Output the [X, Y] coordinate of the center of the cell containing the given text.  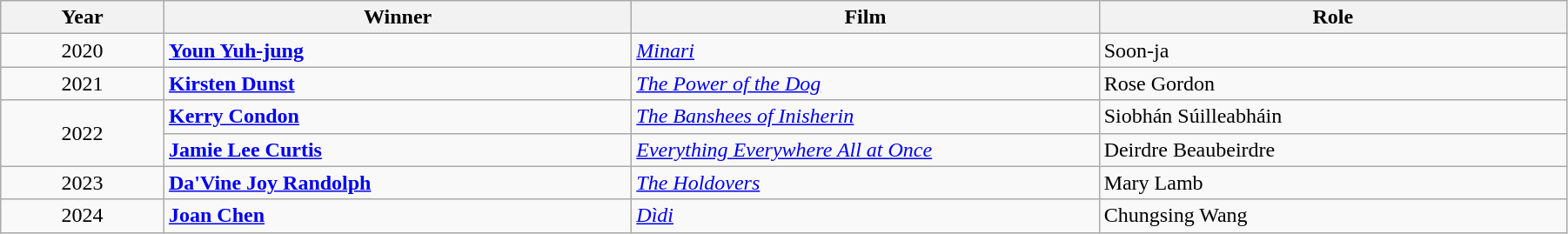
The Holdovers [865, 183]
Soon-ja [1333, 50]
Da'Vine Joy Randolph [397, 183]
Youn Yuh-jung [397, 50]
2022 [83, 133]
2023 [83, 183]
Kirsten Dunst [397, 84]
Kerry Condon [397, 117]
Year [83, 17]
2020 [83, 50]
Minari [865, 50]
Chungsing Wang [1333, 216]
Mary Lamb [1333, 183]
Rose Gordon [1333, 84]
Joan Chen [397, 216]
Film [865, 17]
Jamie Lee Curtis [397, 150]
Deirdre Beaubeirdre [1333, 150]
The Power of the Dog [865, 84]
2021 [83, 84]
Siobhán Súilleabháin [1333, 117]
The Banshees of Inisherin [865, 117]
Everything Everywhere All at Once [865, 150]
Winner [397, 17]
Role [1333, 17]
Dìdi [865, 216]
2024 [83, 216]
